Search for the cell housing the specified text and yield its [x, y] center coordinate. 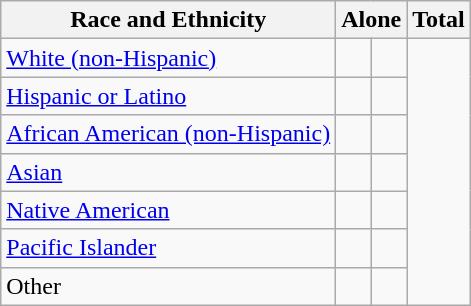
Race and Ethnicity [168, 20]
Pacific Islander [168, 248]
Asian [168, 172]
Alone [372, 20]
Total [439, 20]
Other [168, 286]
White (non-Hispanic) [168, 58]
Hispanic or Latino [168, 96]
Native American [168, 210]
African American (non-Hispanic) [168, 134]
